Find where the given text appears and provide that cell's center as [X, Y] coordinate. 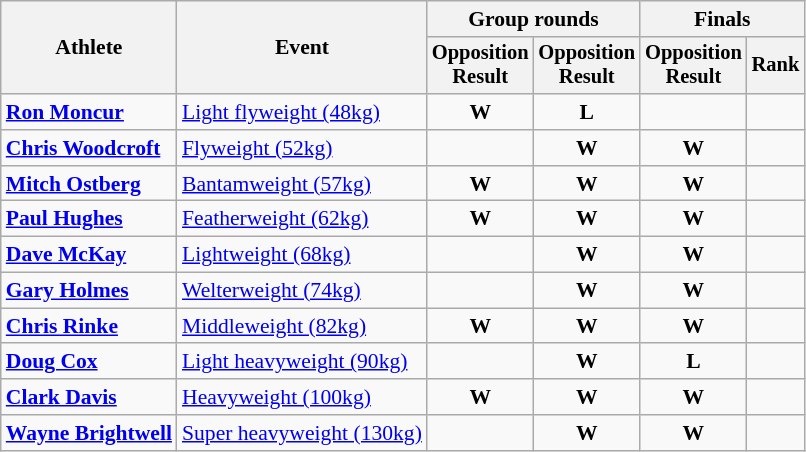
Doug Cox [89, 362]
Mitch Ostberg [89, 184]
Wayne Brightwell [89, 433]
Finals [722, 19]
Gary Holmes [89, 291]
Group rounds [534, 19]
Lightweight (68kg) [302, 255]
Event [302, 48]
Flyweight (52kg) [302, 148]
Light heavyweight (90kg) [302, 362]
Heavyweight (100kg) [302, 397]
Chris Woodcroft [89, 148]
Clark Davis [89, 397]
Welterweight (74kg) [302, 291]
Super heavyweight (130kg) [302, 433]
Chris Rinke [89, 326]
Paul Hughes [89, 219]
Middleweight (82kg) [302, 326]
Featherweight (62kg) [302, 219]
Ron Moncur [89, 112]
Athlete [89, 48]
Dave McKay [89, 255]
Rank [776, 66]
Light flyweight (48kg) [302, 112]
Bantamweight (57kg) [302, 184]
